Find where the given text appears and provide that cell's center as [x, y] coordinate. 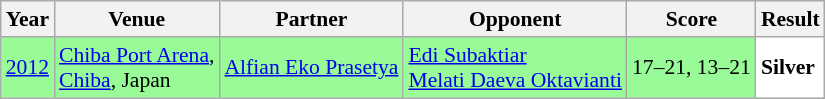
Alfian Eko Prasetya [311, 68]
Opponent [515, 19]
Partner [311, 19]
Edi Subaktiar Melati Daeva Oktavianti [515, 68]
Result [790, 19]
2012 [28, 68]
Chiba Port Arena,Chiba, Japan [136, 68]
Silver [790, 68]
Year [28, 19]
Score [692, 19]
Venue [136, 19]
17–21, 13–21 [692, 68]
